Search for the cell housing the specified text and yield its (X, Y) center coordinate. 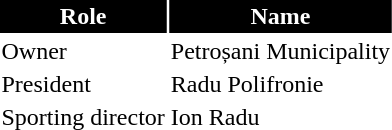
Owner (83, 51)
Role (83, 16)
President (83, 84)
Radu Polifronie (280, 84)
Petroșani Municipality (280, 51)
Name (280, 16)
